Return (x, y) of the center of cell containing provided text 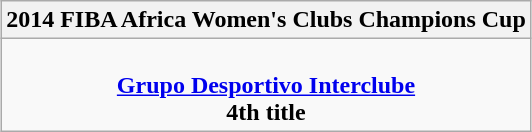
Grupo Desportivo Interclube4th title (266, 85)
2014 FIBA Africa Women's Clubs Champions Cup (266, 20)
